Identify which cell holds the provided text, then report its (x, y) central coordinate. 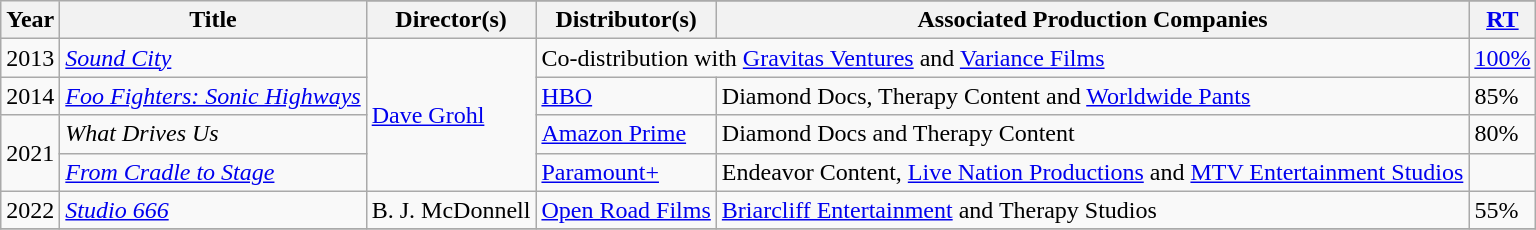
Foo Fighters: Sonic Highways (213, 96)
RT (1502, 20)
Co-distribution with Gravitas Ventures and Variance Films (1002, 58)
Endeavor Content, Live Nation Productions and MTV Entertainment Studios (1092, 172)
Dave Grohl (451, 115)
Diamond Docs, Therapy Content and Worldwide Pants (1092, 96)
From Cradle to Stage (213, 172)
Diamond Docs and Therapy Content (1092, 134)
100% (1502, 58)
80% (1502, 134)
HBO (626, 96)
Studio 666 (213, 210)
Director(s) (451, 20)
Sound City (213, 58)
Distributor(s) (626, 20)
Open Road Films (626, 210)
B. J. McDonnell (451, 210)
2022 (30, 210)
85% (1502, 96)
55% (1502, 210)
Associated Production Companies (1092, 20)
Year (30, 20)
Briarcliff Entertainment and Therapy Studios (1092, 210)
2013 (30, 58)
Paramount+ (626, 172)
What Drives Us (213, 134)
Amazon Prime (626, 134)
2021 (30, 153)
2014 (30, 96)
Title (213, 20)
